For the text-containing cell, return its midpoint in [x, y] coordinate format. 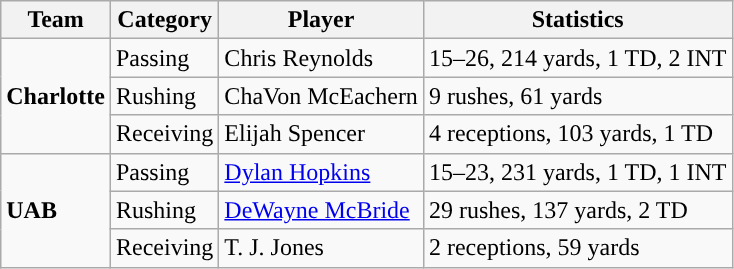
29 rushes, 137 yards, 2 TD [578, 210]
Dylan Hopkins [322, 172]
UAB [56, 210]
Team [56, 20]
Statistics [578, 20]
Category [164, 20]
15–23, 231 yards, 1 TD, 1 INT [578, 172]
Player [322, 20]
9 rushes, 61 yards [578, 96]
Chris Reynolds [322, 58]
DeWayne McBride [322, 210]
Elijah Spencer [322, 134]
Charlotte [56, 96]
4 receptions, 103 yards, 1 TD [578, 134]
T. J. Jones [322, 248]
2 receptions, 59 yards [578, 248]
ChaVon McEachern [322, 96]
15–26, 214 yards, 1 TD, 2 INT [578, 58]
